From the cell containing the given text, extract its center point as [X, Y] coordinate. 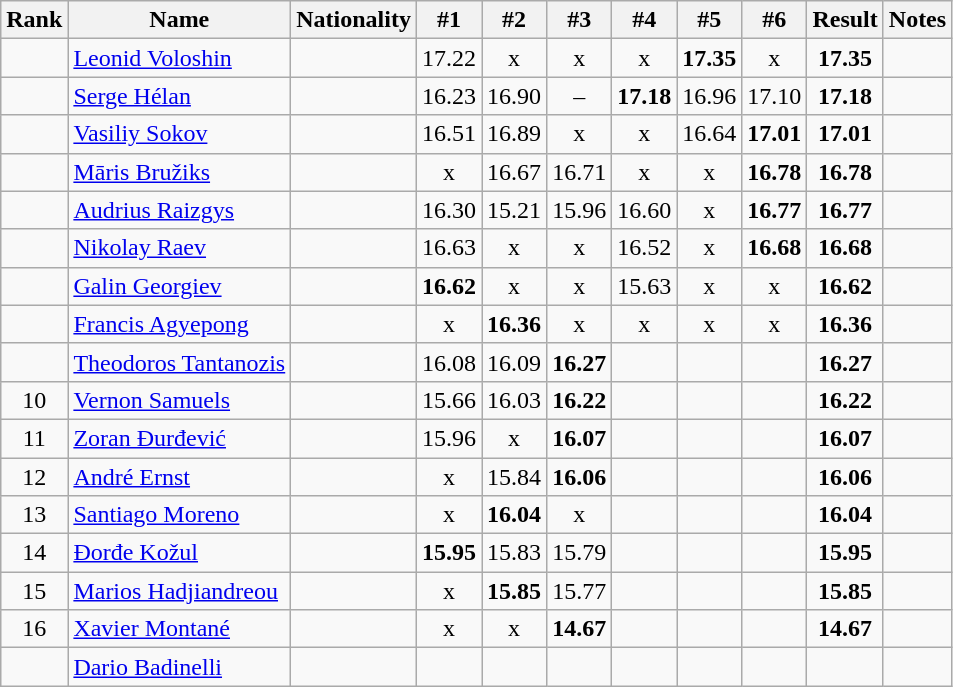
13 [34, 515]
Result [845, 20]
Marios Hadjiandreou [180, 591]
16.51 [448, 134]
11 [34, 438]
16.52 [644, 248]
15.79 [580, 553]
Theodoros Tantanozis [180, 362]
André Ernst [180, 477]
16.30 [448, 210]
16.03 [514, 400]
Santiago Moreno [180, 515]
Vasiliy Sokov [180, 134]
16 [34, 629]
15.84 [514, 477]
16.23 [448, 96]
Nationality [354, 20]
– [580, 96]
16.09 [514, 362]
Galin Georgiev [180, 286]
#1 [448, 20]
12 [34, 477]
Audrius Raizgys [180, 210]
17.22 [448, 58]
#5 [710, 20]
16.67 [514, 172]
Zoran Đurđević [180, 438]
17.10 [774, 96]
Dario Badinelli [180, 667]
16.64 [710, 134]
Rank [34, 20]
Đorđe Kožul [180, 553]
Nikolay Raev [180, 248]
Name [180, 20]
16.89 [514, 134]
Notes [917, 20]
Francis Agyepong [180, 324]
#2 [514, 20]
10 [34, 400]
16.71 [580, 172]
16.63 [448, 248]
16.60 [644, 210]
14 [34, 553]
#6 [774, 20]
15.66 [448, 400]
15.77 [580, 591]
Xavier Montané [180, 629]
16.90 [514, 96]
Serge Hélan [180, 96]
15.21 [514, 210]
Leonid Voloshin [180, 58]
#3 [580, 20]
15.83 [514, 553]
15.63 [644, 286]
Vernon Samuels [180, 400]
16.96 [710, 96]
15 [34, 591]
#4 [644, 20]
16.08 [448, 362]
Māris Bružiks [180, 172]
